For the text-containing cell, return its midpoint in (X, Y) coordinate format. 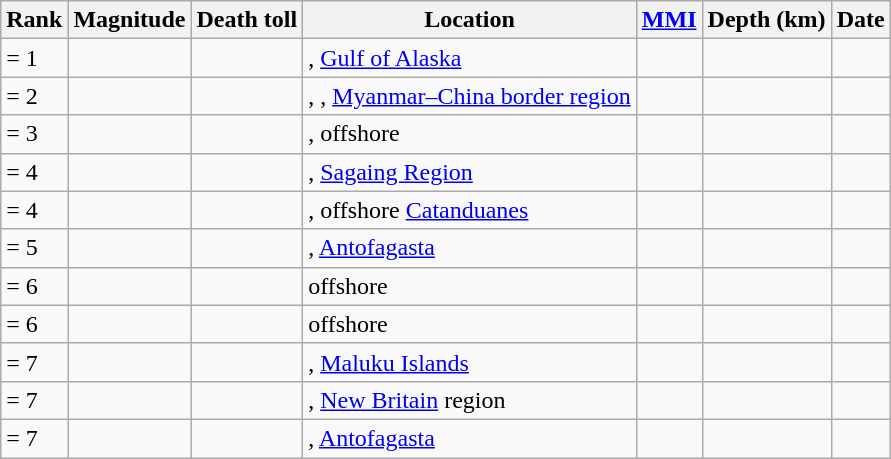
, offshore Catanduanes (470, 210)
Date (860, 20)
, Gulf of Alaska (470, 58)
, , Myanmar–China border region (470, 96)
Depth (km) (766, 20)
= 5 (34, 248)
, offshore (470, 134)
, Sagaing Region (470, 172)
, New Britain region (470, 400)
= 1 (34, 58)
Location (470, 20)
Rank (34, 20)
= 2 (34, 96)
MMI (669, 20)
, Maluku Islands (470, 362)
Magnitude (130, 20)
= 3 (34, 134)
Death toll (247, 20)
